Return the [X, Y] coordinate for the center point of the cell that contains the specified text.  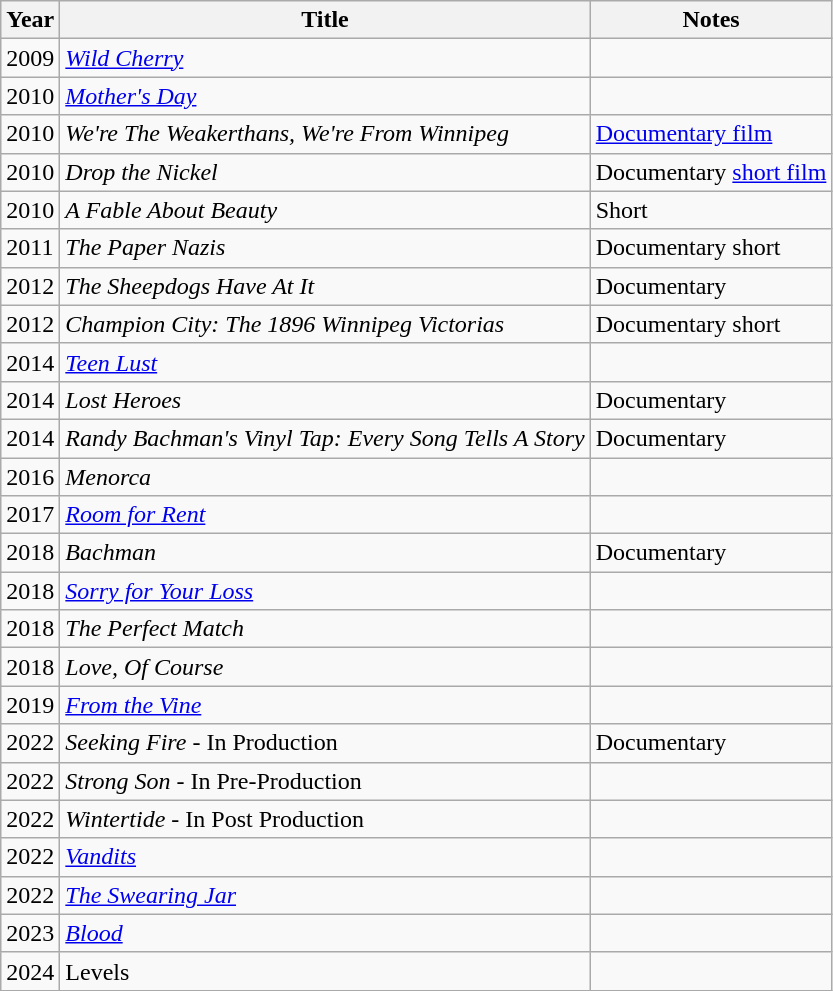
The Perfect Match [325, 629]
Title [325, 20]
Sorry for Your Loss [325, 591]
2016 [30, 477]
Short [711, 210]
Mother's Day [325, 96]
Champion City: The 1896 Winnipeg Victorias [325, 324]
2023 [30, 933]
2019 [30, 705]
From the Vine [325, 705]
Bachman [325, 553]
Randy Bachman's Vinyl Tap: Every Song Tells A Story [325, 438]
The Sheepdogs Have At It [325, 286]
Notes [711, 20]
Wild Cherry [325, 58]
We're The Weakerthans, We're From Winnipeg [325, 134]
Levels [325, 971]
The Swearing Jar [325, 895]
2011 [30, 248]
Documentary film [711, 134]
Love, Of Course [325, 667]
Year [30, 20]
Menorca [325, 477]
2024 [30, 971]
Documentary short film [711, 172]
Teen Lust [325, 362]
2017 [30, 515]
Vandits [325, 857]
Blood [325, 933]
Strong Son - In Pre-Production [325, 781]
Drop the Nickel [325, 172]
Wintertide - In Post Production [325, 819]
A Fable About Beauty [325, 210]
Room for Rent [325, 515]
Lost Heroes [325, 400]
The Paper Nazis [325, 248]
Seeking Fire - In Production [325, 743]
2009 [30, 58]
